Scan for the cell matching the given text and deliver its [x, y] coordinate at center. 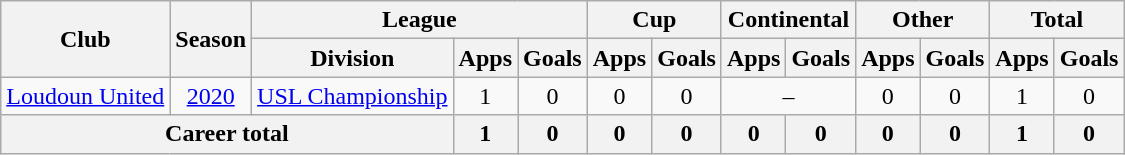
League [420, 20]
USL Championship [353, 96]
Loudoun United [86, 96]
Division [353, 58]
Continental [788, 20]
Season [211, 39]
Total [1057, 20]
Other [923, 20]
Club [86, 39]
Cup [654, 20]
2020 [211, 96]
Career total [227, 134]
– [788, 96]
